Determine the (X, Y) coordinate at the center of the cell enclosing the given text.  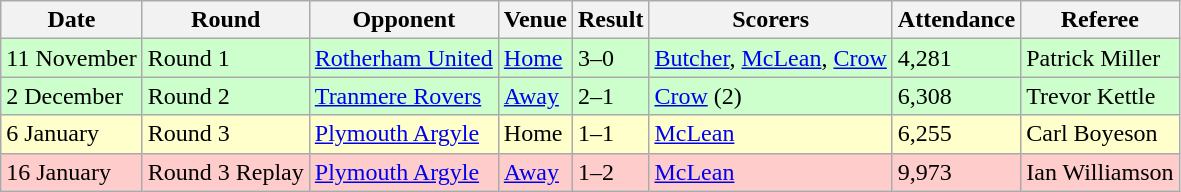
6,308 (956, 96)
Scorers (770, 20)
Rotherham United (404, 58)
Round 3 Replay (226, 172)
Ian Williamson (1100, 172)
2 December (72, 96)
Round 2 (226, 96)
Round 3 (226, 134)
4,281 (956, 58)
3–0 (611, 58)
Round (226, 20)
6 January (72, 134)
Venue (535, 20)
Referee (1100, 20)
9,973 (956, 172)
2–1 (611, 96)
Attendance (956, 20)
11 November (72, 58)
Result (611, 20)
Trevor Kettle (1100, 96)
Crow (2) (770, 96)
16 January (72, 172)
1–2 (611, 172)
6,255 (956, 134)
Opponent (404, 20)
Butcher, McLean, Crow (770, 58)
Round 1 (226, 58)
Tranmere Rovers (404, 96)
Date (72, 20)
Patrick Miller (1100, 58)
Carl Boyeson (1100, 134)
1–1 (611, 134)
